Identify which cell holds the provided text, then report its (X, Y) central coordinate. 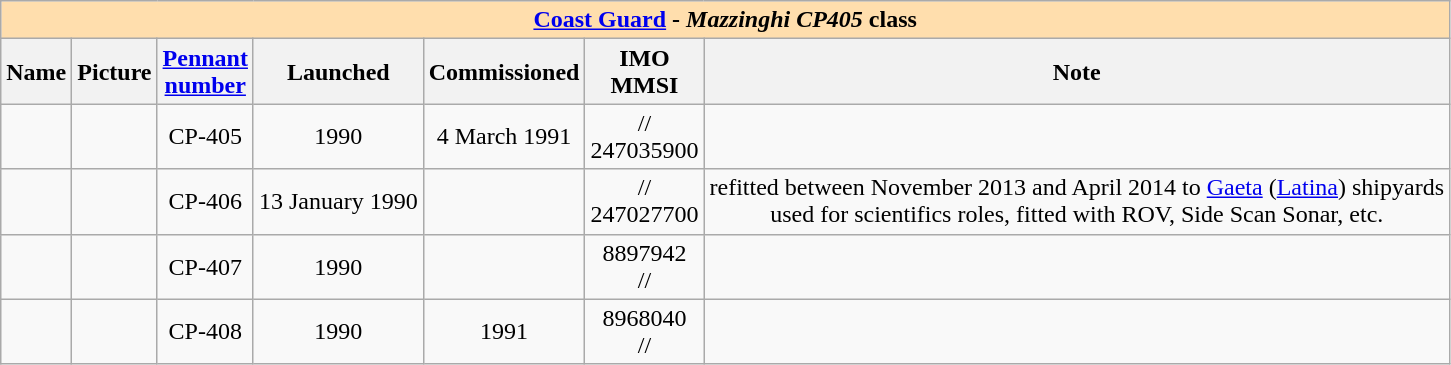
4 March 1991 (504, 136)
//247027700 (644, 202)
8968040// (644, 332)
Launched (338, 72)
Name (36, 72)
CP-407 (205, 266)
1991 (504, 332)
13 January 1990 (338, 202)
CP-405 (205, 136)
Commissioned (504, 72)
//247035900 (644, 136)
8897942// (644, 266)
refitted between November 2013 and April 2014 to Gaeta (Latina) shipyards used for scientifics roles, fitted with ROV, Side Scan Sonar, etc. (1077, 202)
IMOMMSI (644, 72)
Coast Guard - Mazzinghi CP405 class (726, 20)
Pennantnumber (205, 72)
CP-408 (205, 332)
CP-406 (205, 202)
Picture (114, 72)
Note (1077, 72)
